Search for the cell housing the specified text and yield its (x, y) center coordinate. 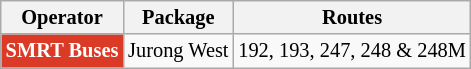
Operator (62, 17)
Jurong West (178, 51)
Routes (352, 17)
SMRT Buses (62, 51)
192, 193, 247, 248 & 248M (352, 51)
Package (178, 17)
